Scan for the cell matching the given text and deliver its (x, y) coordinate at center. 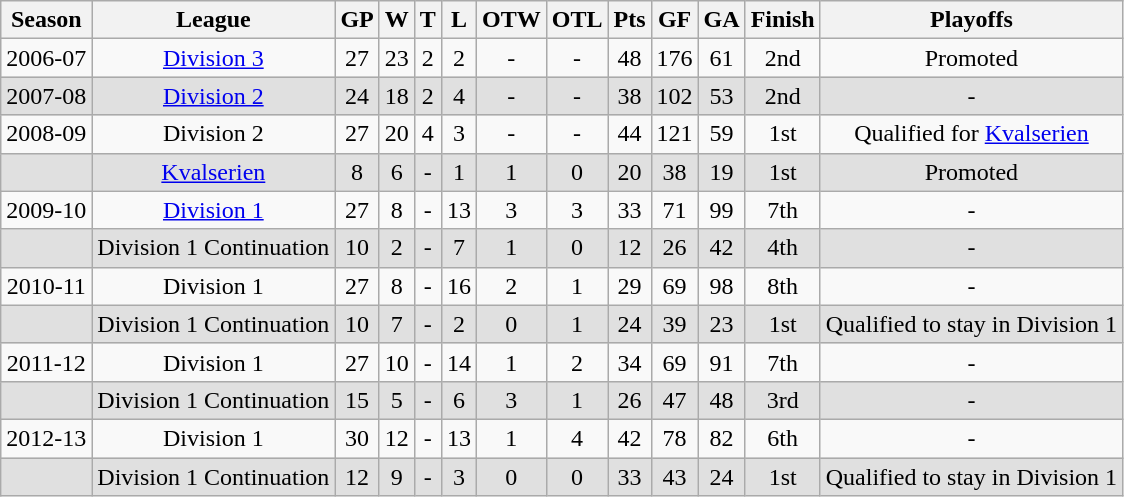
98 (722, 286)
78 (674, 438)
14 (458, 362)
League (214, 20)
176 (674, 58)
39 (674, 324)
4th (782, 248)
Playoffs (971, 20)
15 (357, 400)
2009-10 (46, 210)
Season (46, 20)
GP (357, 20)
W (396, 20)
2012-13 (46, 438)
T (428, 20)
43 (674, 477)
82 (722, 438)
2011-12 (46, 362)
Kvalserien (214, 172)
GF (674, 20)
47 (674, 400)
2007-08 (46, 96)
Qualified for Kvalserien (971, 134)
Division 3 (214, 58)
3rd (782, 400)
2006-07 (46, 58)
Finish (782, 20)
30 (357, 438)
59 (722, 134)
71 (674, 210)
5 (396, 400)
34 (630, 362)
OTL (577, 20)
2010-11 (46, 286)
91 (722, 362)
GA (722, 20)
121 (674, 134)
44 (630, 134)
6th (782, 438)
16 (458, 286)
61 (722, 58)
29 (630, 286)
18 (396, 96)
102 (674, 96)
99 (722, 210)
Pts (630, 20)
19 (722, 172)
8th (782, 286)
OTW (511, 20)
2008-09 (46, 134)
L (458, 20)
53 (722, 96)
9 (396, 477)
